Extract the (x, y) coordinate from the center of the cell holding the provided text.  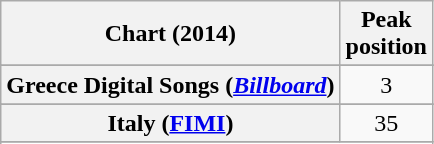
Italy (FIMI) (170, 123)
3 (386, 85)
Chart (2014) (170, 34)
Greece Digital Songs (Billboard) (170, 85)
Peakposition (386, 34)
35 (386, 123)
